Determine the (x, y) coordinate at the center of the cell enclosing the given text.  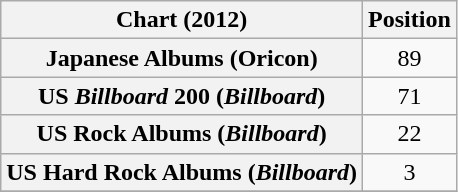
3 (410, 172)
89 (410, 58)
US Hard Rock Albums (Billboard) (182, 172)
Chart (2012) (182, 20)
22 (410, 134)
US Billboard 200 (Billboard) (182, 96)
US Rock Albums (Billboard) (182, 134)
71 (410, 96)
Japanese Albums (Oricon) (182, 58)
Position (410, 20)
